For the text-containing cell, return its midpoint in (x, y) coordinate format. 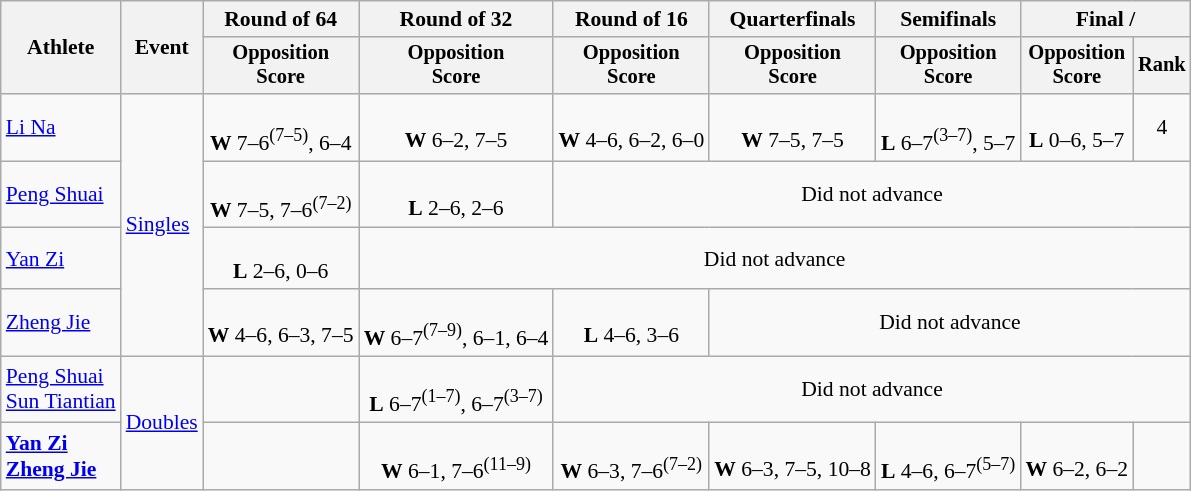
Yan Zi (61, 258)
W 4–6, 6–3, 7–5 (281, 322)
L 4–6, 3–6 (631, 322)
W 7–6(7–5), 6–4 (281, 128)
Peng Shuai (61, 194)
Event (162, 48)
Athlete (61, 48)
Semifinals (948, 19)
Singles (162, 225)
W 7–5, 7–5 (792, 128)
L 6–7(3–7), 5–7 (948, 128)
W 4–6, 6–2, 6–0 (631, 128)
L 4–6, 6–7(5–7) (948, 456)
W 7–5, 7–6(7–2) (281, 194)
L 6–7(1–7), 6–7(3–7) (456, 390)
W 6–2, 6–2 (1076, 456)
Doubles (162, 423)
Round of 64 (281, 19)
Zheng Jie (61, 322)
Peng ShuaiSun Tiantian (61, 390)
W 6–3, 7–5, 10–8 (792, 456)
Round of 16 (631, 19)
W 6–2, 7–5 (456, 128)
Yan ZiZheng Jie (61, 456)
W 6–1, 7–6(11–9) (456, 456)
L 2–6, 2–6 (456, 194)
Quarterfinals (792, 19)
Li Na (61, 128)
W 6–3, 7–6(7–2) (631, 456)
L 0–6, 5–7 (1076, 128)
L 2–6, 0–6 (281, 258)
Round of 32 (456, 19)
4 (1162, 128)
W 6–7(7–9), 6–1, 6–4 (456, 322)
Rank (1162, 66)
Final / (1105, 19)
